Scan for the cell matching the given text and deliver its (X, Y) coordinate at center. 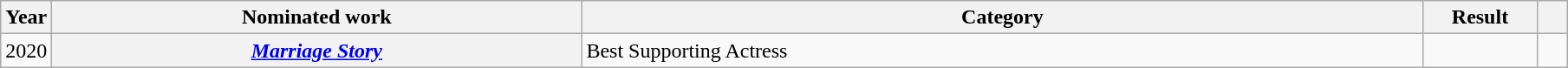
Nominated work (317, 17)
Best Supporting Actress (1002, 51)
2020 (26, 51)
Marriage Story (317, 51)
Result (1480, 17)
Year (26, 17)
Category (1002, 17)
